Pinpoint the cell where the given text exists, returning its [x, y] midpoint coordinate. 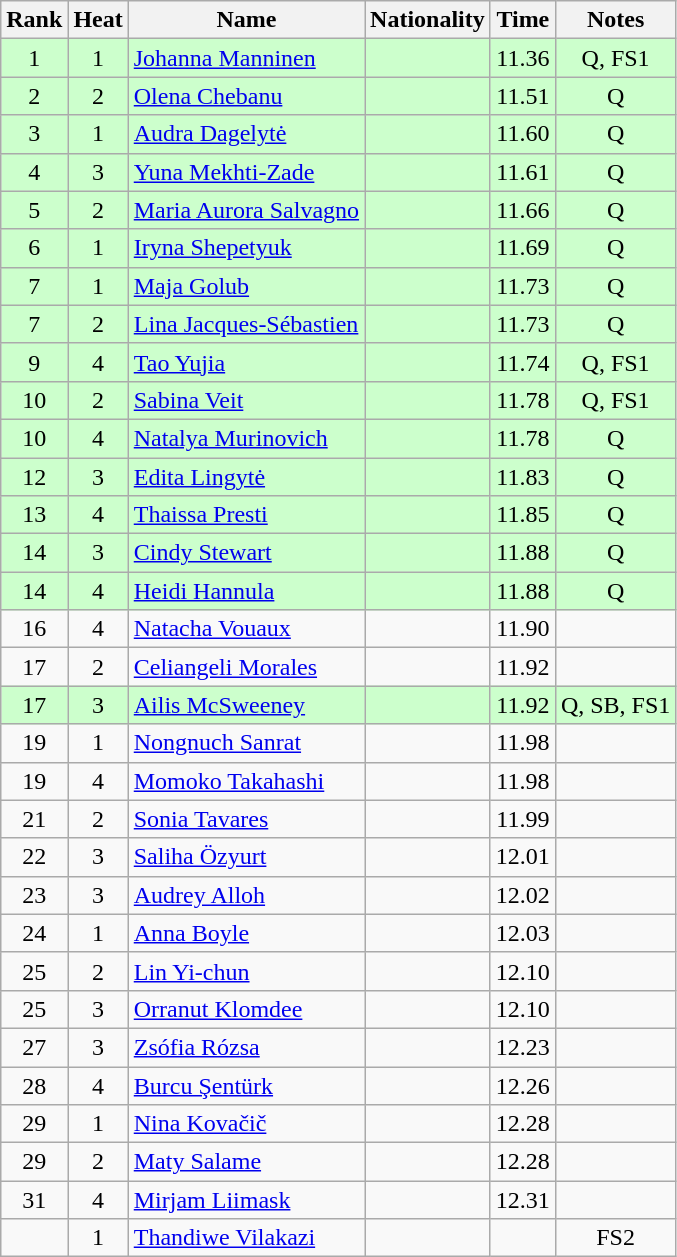
Saliha Özyurt [246, 857]
28 [34, 1085]
Celiangeli Morales [246, 667]
Zsófia Rózsa [246, 1047]
16 [34, 629]
Notes [615, 20]
Q, SB, FS1 [615, 705]
11.36 [522, 58]
Audra Dagelytė [246, 134]
12.26 [522, 1085]
Maty Salame [246, 1162]
Rank [34, 20]
5 [34, 210]
Nina Kovačič [246, 1124]
12.01 [522, 857]
11.85 [522, 515]
22 [34, 857]
11.61 [522, 172]
Edita Lingytė [246, 477]
11.51 [522, 96]
12.31 [522, 1200]
Lina Jacques-Sébastien [246, 324]
9 [34, 362]
12.23 [522, 1047]
Audrey Alloh [246, 895]
11.90 [522, 629]
11.74 [522, 362]
Anna Boyle [246, 933]
Sabina Veit [246, 400]
Olena Chebanu [246, 96]
Sonia Tavares [246, 819]
Nongnuch Sanrat [246, 743]
Momoko Takahashi [246, 781]
11.83 [522, 477]
Yuna Mekhti-Zade [246, 172]
11.60 [522, 134]
23 [34, 895]
12.02 [522, 895]
Name [246, 20]
11.69 [522, 248]
Nationality [428, 20]
Heidi Hannula [246, 591]
24 [34, 933]
Natacha Vouaux [246, 629]
27 [34, 1047]
11.66 [522, 210]
Lin Yi-chun [246, 971]
Maria Aurora Salvagno [246, 210]
11.99 [522, 819]
Time [522, 20]
Heat [98, 20]
FS2 [615, 1238]
31 [34, 1200]
Thandiwe Vilakazi [246, 1238]
21 [34, 819]
12 [34, 477]
Mirjam Liimask [246, 1200]
13 [34, 515]
6 [34, 248]
Iryna Shepetyuk [246, 248]
Orranut Klomdee [246, 1009]
Johanna Manninen [246, 58]
Tao Yujia [246, 362]
Natalya Murinovich [246, 438]
Burcu Şentürk [246, 1085]
Maja Golub [246, 286]
Thaissa Presti [246, 515]
Ailis McSweeney [246, 705]
Cindy Stewart [246, 553]
12.03 [522, 933]
